Identify which cell holds the provided text, then report its [x, y] central coordinate. 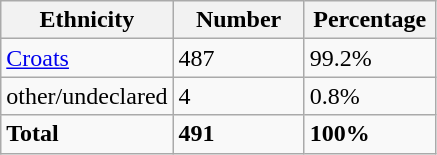
491 [238, 134]
99.2% [370, 58]
Ethnicity [87, 20]
Total [87, 134]
4 [238, 96]
Croats [87, 58]
0.8% [370, 96]
487 [238, 58]
Percentage [370, 20]
Number [238, 20]
other/undeclared [87, 96]
100% [370, 134]
